From the cell containing the given text, extract its center point as (x, y) coordinate. 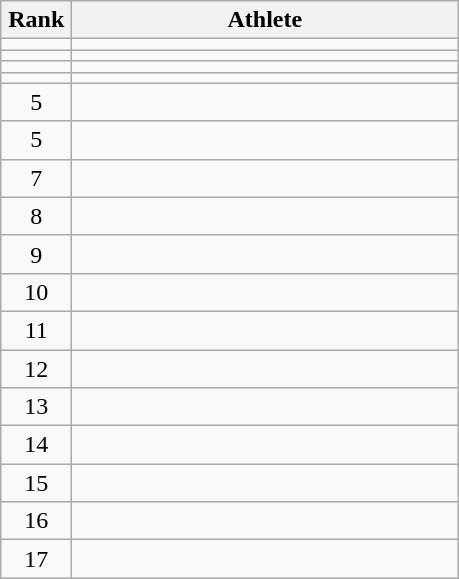
17 (36, 559)
Athlete (265, 20)
15 (36, 483)
9 (36, 254)
Rank (36, 20)
8 (36, 216)
7 (36, 178)
14 (36, 445)
10 (36, 292)
13 (36, 407)
11 (36, 330)
16 (36, 521)
12 (36, 369)
